Provide the (X, Y) coordinate of the cell's center where the given text is located.  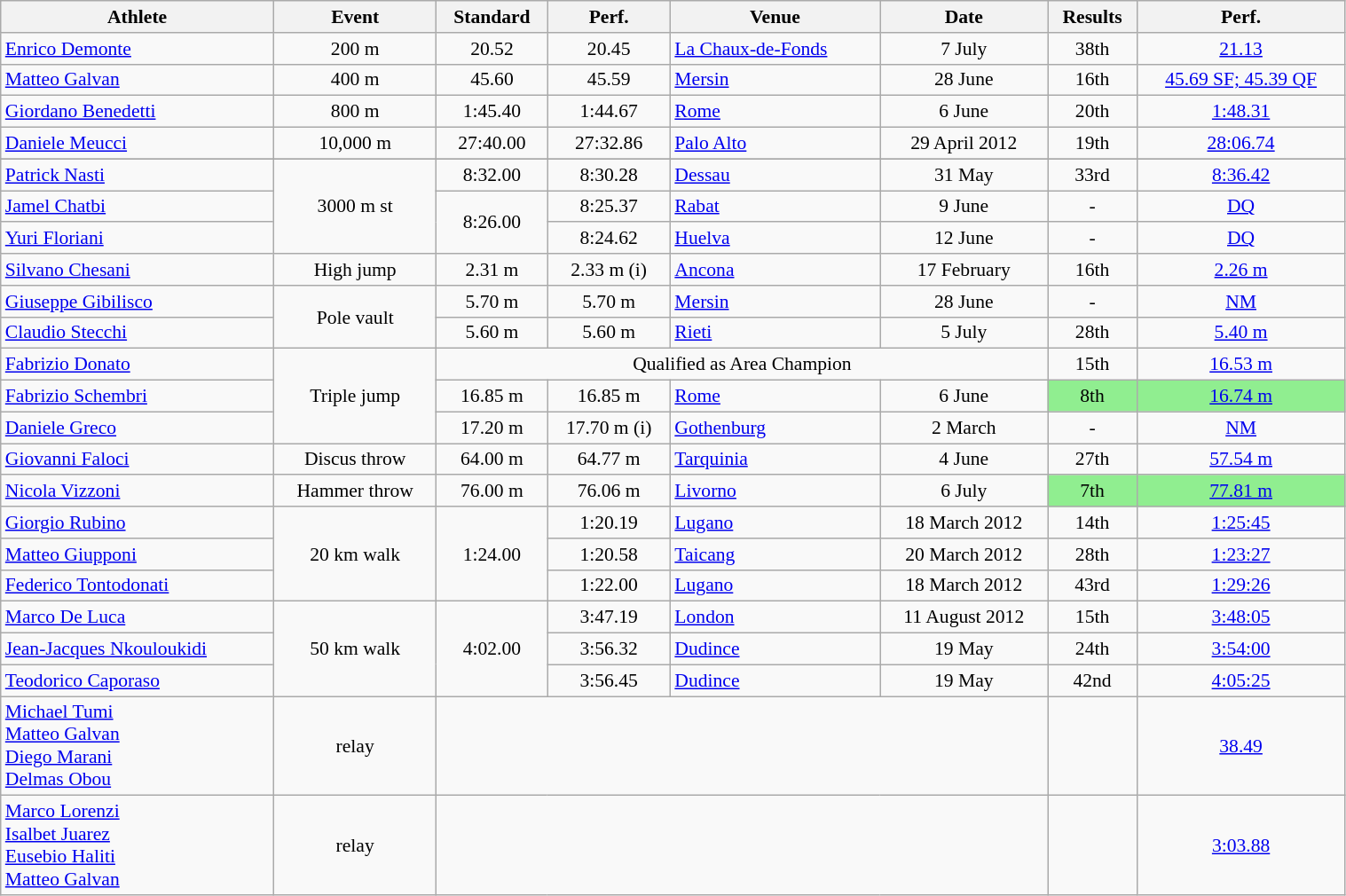
31 May (964, 175)
1:20.58 (609, 554)
Giovanni Faloci (138, 460)
4:05:25 (1240, 680)
27:32.86 (609, 144)
Daniele Greco (138, 428)
14th (1092, 523)
1:48.31 (1240, 112)
8:32.00 (492, 175)
24th (1092, 649)
3:56.32 (609, 649)
Patrick Nasti (138, 175)
27:40.00 (492, 144)
400 m (355, 80)
20th (1092, 112)
45.59 (609, 80)
7 July (964, 49)
33rd (1092, 175)
45.60 (492, 80)
Triple jump (355, 396)
2.33 m (i) (609, 270)
Giuseppe Gibilisco (138, 302)
Michael TumiMatteo GalvanDiego MaraniDelmas Obou (138, 746)
3:54:00 (1240, 649)
42nd (1092, 680)
2.26 m (1240, 270)
3:03.88 (1240, 845)
4 June (964, 460)
Qualified as Area Champion (742, 365)
Jean-Jacques Nkouloukidi (138, 649)
8:30.28 (609, 175)
3:48:05 (1240, 617)
Results (1092, 17)
17.70 m (i) (609, 428)
2 March (964, 428)
Livorno (775, 491)
Fabrizio Donato (138, 365)
38.49 (1240, 746)
20 km walk (355, 554)
Dessau (775, 175)
Event (355, 17)
Daniele Meucci (138, 144)
Athlete (138, 17)
Taicang (775, 554)
Yuri Floriani (138, 239)
200 m (355, 49)
Palo Alto (775, 144)
Standard (492, 17)
1:45.40 (492, 112)
Huelva (775, 239)
29 April 2012 (964, 144)
20.45 (609, 49)
38th (1092, 49)
Giordano Benedetti (138, 112)
Federico Tontodonati (138, 586)
3000 m st (355, 206)
Discus throw (355, 460)
Giorgio Rubino (138, 523)
Silvano Chesani (138, 270)
16.74 m (1240, 397)
12 June (964, 239)
1:24.00 (492, 554)
Pole vault (355, 318)
Teodorico Caporaso (138, 680)
4:02.00 (492, 649)
64.00 m (492, 460)
Marco LorenziIsalbet JuarezEusebio HalitiMatteo Galvan (138, 845)
8:26.00 (492, 222)
8:25.37 (609, 207)
77.81 m (1240, 491)
Fabrizio Schembri (138, 397)
1:29:26 (1240, 586)
28:06.74 (1240, 144)
Claudio Stecchi (138, 333)
Matteo Galvan (138, 80)
Gothenburg (775, 428)
Matteo Giupponi (138, 554)
19th (1092, 144)
Ancona (775, 270)
2.31 m (492, 270)
45.69 SF; 45.39 QF (1240, 80)
1:23:27 (1240, 554)
Hammer throw (355, 491)
Nicola Vizzoni (138, 491)
La Chaux-de-Fonds (775, 49)
1:44.67 (609, 112)
9 June (964, 207)
Venue (775, 17)
Enrico Demonte (138, 49)
50 km walk (355, 649)
1:22.00 (609, 586)
57.54 m (1240, 460)
20.52 (492, 49)
1:20.19 (609, 523)
Tarquinia (775, 460)
Rabat (775, 207)
17 February (964, 270)
27th (1092, 460)
800 m (355, 112)
43rd (1092, 586)
16.53 m (1240, 365)
8th (1092, 397)
5.40 m (1240, 333)
London (775, 617)
10,000 m (355, 144)
Date (964, 17)
5 July (964, 333)
3:56.45 (609, 680)
High jump (355, 270)
64.77 m (609, 460)
3:47.19 (609, 617)
8:36.42 (1240, 175)
17.20 m (492, 428)
20 March 2012 (964, 554)
76.06 m (609, 491)
Marco De Luca (138, 617)
11 August 2012 (964, 617)
Rieti (775, 333)
21.13 (1240, 49)
Jamel Chatbi (138, 207)
6 July (964, 491)
1:25:45 (1240, 523)
76.00 m (492, 491)
7th (1092, 491)
8:24.62 (609, 239)
